Return the [x, y] coordinate for the center point of the cell that contains the specified text.  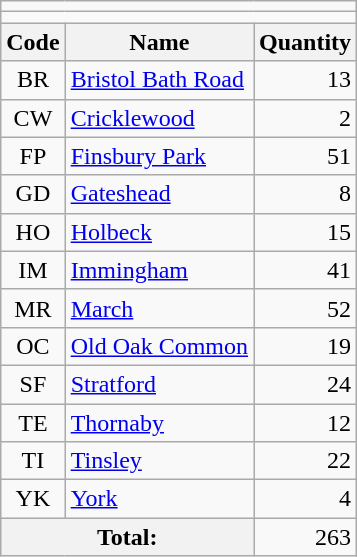
March [159, 308]
Name [159, 42]
51 [306, 156]
Total: [128, 537]
Holbeck [159, 232]
HO [33, 232]
BR [33, 80]
York [159, 499]
Cricklewood [159, 118]
8 [306, 194]
SF [33, 384]
22 [306, 461]
13 [306, 80]
52 [306, 308]
FP [33, 156]
2 [306, 118]
OC [33, 346]
19 [306, 346]
263 [306, 537]
Tinsley [159, 461]
Gateshead [159, 194]
Stratford [159, 384]
TI [33, 461]
GD [33, 194]
IM [33, 270]
Code [33, 42]
24 [306, 384]
Thornaby [159, 423]
YK [33, 499]
12 [306, 423]
15 [306, 232]
Old Oak Common [159, 346]
Quantity [306, 42]
Immingham [159, 270]
Bristol Bath Road [159, 80]
41 [306, 270]
CW [33, 118]
4 [306, 499]
Finsbury Park [159, 156]
MR [33, 308]
TE [33, 423]
